Detect which cell encompasses the target text, then output its (X, Y) center coordinate. 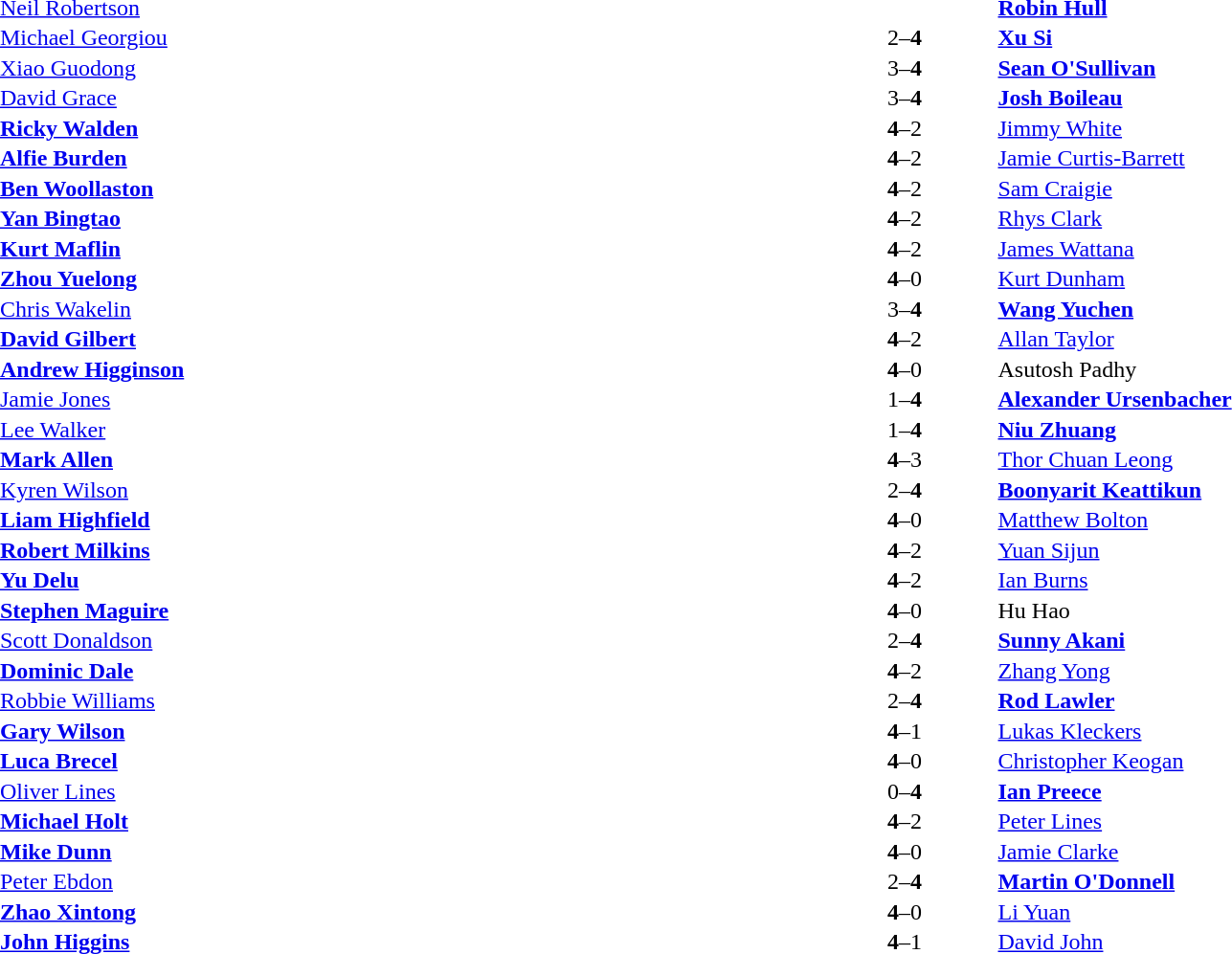
4–3 (904, 460)
0–4 (904, 791)
4–1 (904, 731)
